Pinpoint the cell where the given text exists, returning its (x, y) midpoint coordinate. 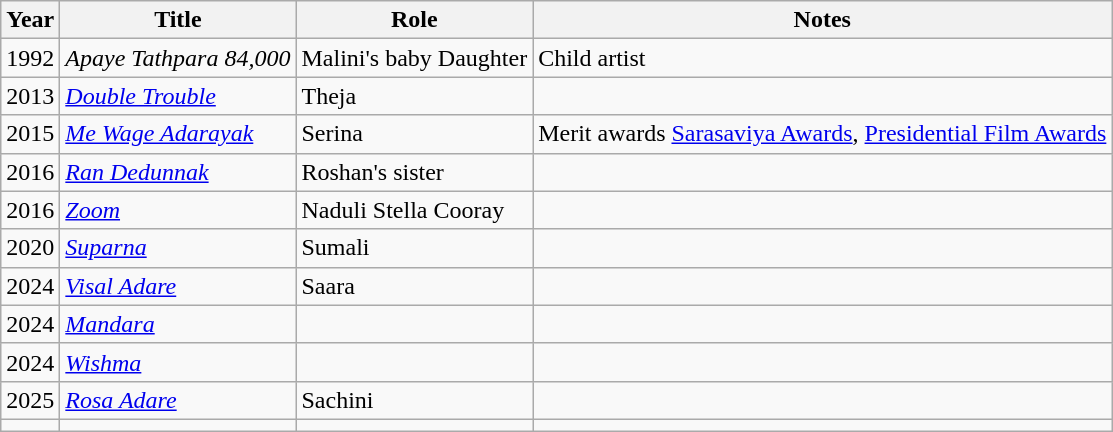
Year (30, 20)
2025 (30, 400)
Title (178, 20)
Rosa Adare (178, 400)
Sachini (414, 400)
Serina (414, 134)
Ran Dedunnak (178, 172)
Notes (822, 20)
Malini's baby Daughter (414, 58)
Roshan's sister (414, 172)
Visal Adare (178, 286)
Double Trouble (178, 96)
Theja (414, 96)
Sumali (414, 248)
Mandara (178, 324)
Me Wage Adarayak (178, 134)
Saara (414, 286)
Merit awards Sarasaviya Awards, Presidential Film Awards (822, 134)
2013 (30, 96)
2015 (30, 134)
Apaye Tathpara 84,000 (178, 58)
Suparna (178, 248)
Naduli Stella Cooray (414, 210)
Child artist (822, 58)
1992 (30, 58)
2020 (30, 248)
Zoom (178, 210)
Wishma (178, 362)
Role (414, 20)
